Pinpoint the cell where the given text exists, returning its [X, Y] midpoint coordinate. 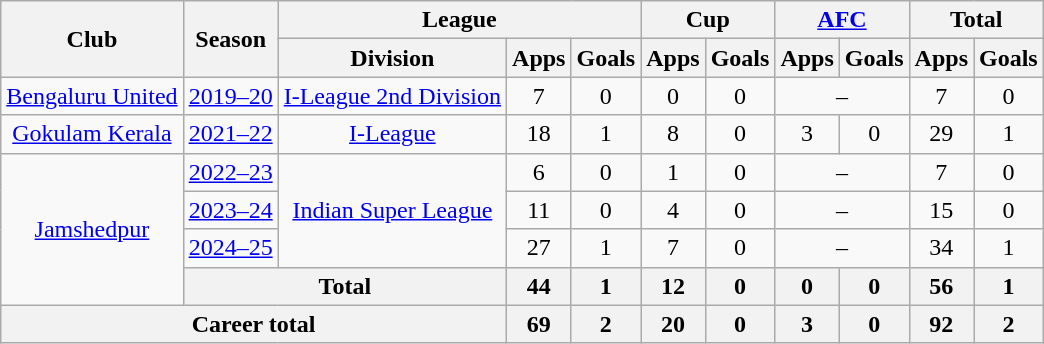
Cup [708, 20]
15 [941, 210]
69 [539, 324]
27 [539, 248]
11 [539, 210]
34 [941, 248]
Bengaluru United [92, 96]
12 [673, 286]
56 [941, 286]
AFC [842, 20]
92 [941, 324]
6 [539, 172]
Career total [254, 324]
Gokulam Kerala [92, 134]
44 [539, 286]
Club [92, 39]
Indian Super League [392, 210]
2024–25 [230, 248]
2021–22 [230, 134]
20 [673, 324]
Jamshedpur [92, 229]
8 [673, 134]
League [460, 20]
Division [392, 58]
29 [941, 134]
2019–20 [230, 96]
I-League [392, 134]
I-League 2nd Division [392, 96]
Season [230, 39]
18 [539, 134]
4 [673, 210]
2023–24 [230, 210]
2022–23 [230, 172]
